Identify which cell holds the provided text, then report its [x, y] central coordinate. 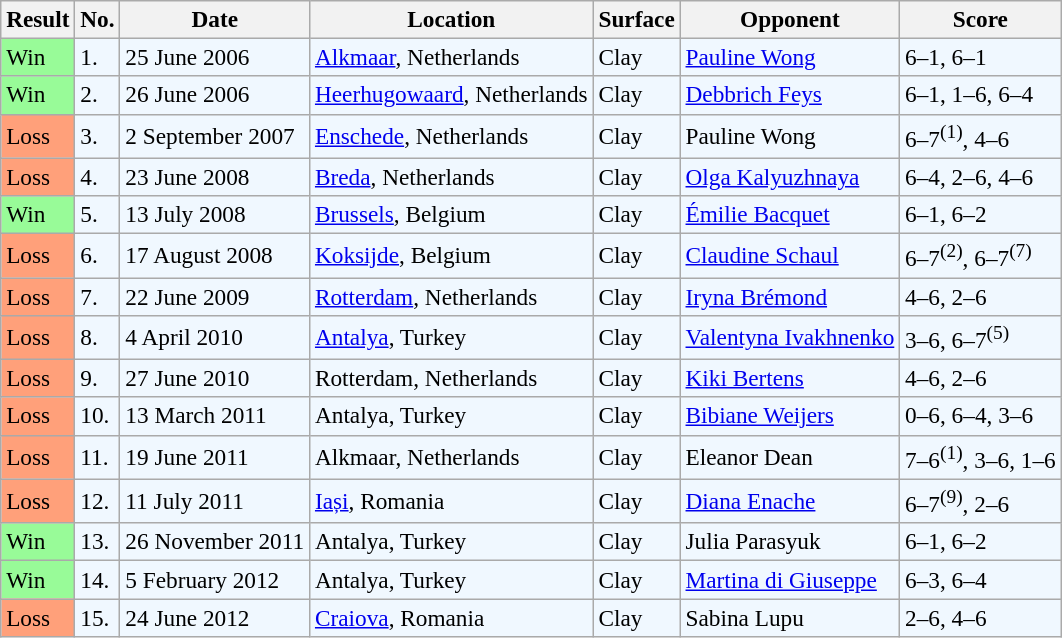
4. [98, 177]
12. [98, 501]
11 July 2011 [215, 501]
7–6(1), 3–6, 1–6 [980, 457]
13 July 2008 [215, 214]
Iryna Brémond [790, 296]
14. [98, 579]
1. [98, 57]
Date [215, 19]
6–1, 6–1 [980, 57]
0–6, 6–4, 3–6 [980, 416]
Olga Kalyuzhnaya [790, 177]
15. [98, 617]
2–6, 4–6 [980, 617]
Debbrich Feys [790, 95]
6–7(9), 2–6 [980, 501]
Brussels, Belgium [452, 214]
Enschede, Netherlands [452, 136]
Valentyna Ivakhnenko [790, 337]
Martina di Giuseppe [790, 579]
Opponent [790, 19]
Heerhugowaard, Netherlands [452, 95]
Score [980, 19]
2 September 2007 [215, 136]
8. [98, 337]
23 June 2008 [215, 177]
27 June 2010 [215, 378]
6–7(2), 6–7(7) [980, 255]
Koksijde, Belgium [452, 255]
4 April 2010 [215, 337]
6–7(1), 4–6 [980, 136]
No. [98, 19]
Claudine Schaul [790, 255]
13. [98, 542]
3. [98, 136]
Breda, Netherlands [452, 177]
5 February 2012 [215, 579]
7. [98, 296]
5. [98, 214]
19 June 2011 [215, 457]
Julia Parasyuk [790, 542]
3–6, 6–7(5) [980, 337]
Result [38, 19]
24 June 2012 [215, 617]
13 March 2011 [215, 416]
Eleanor Dean [790, 457]
6. [98, 255]
6–4, 2–6, 4–6 [980, 177]
Iași, Romania [452, 501]
26 November 2011 [215, 542]
Diana Enache [790, 501]
11. [98, 457]
9. [98, 378]
25 June 2006 [215, 57]
2. [98, 95]
Bibiane Weijers [790, 416]
Kiki Bertens [790, 378]
6–1, 1–6, 6–4 [980, 95]
Émilie Bacquet [790, 214]
22 June 2009 [215, 296]
26 June 2006 [215, 95]
17 August 2008 [215, 255]
Surface [636, 19]
Location [452, 19]
Sabina Lupu [790, 617]
Craiova, Romania [452, 617]
6–3, 6–4 [980, 579]
10. [98, 416]
